Locate the cell with the specified text and output its [X, Y] center coordinate. 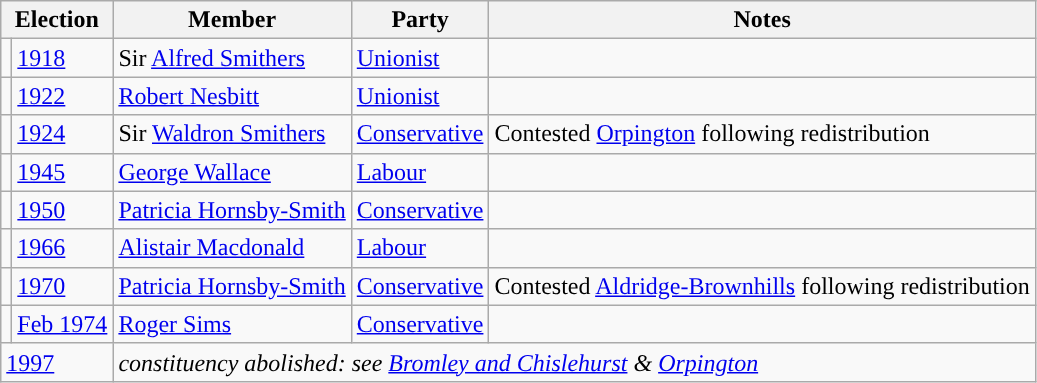
Robert Nesbitt [232, 96]
1945 [62, 172]
Notes [762, 20]
1922 [62, 96]
George Wallace [232, 172]
Alistair Macdonald [232, 248]
Sir Waldron Smithers [232, 134]
1966 [62, 248]
Election [57, 20]
constituency abolished: see Bromley and Chislehurst & Orpington [574, 362]
1918 [62, 58]
1997 [57, 362]
1970 [62, 286]
Member [232, 20]
Roger Sims [232, 324]
Sir Alfred Smithers [232, 58]
Contested Orpington following redistribution [762, 134]
Party [420, 20]
Feb 1974 [62, 324]
Contested Aldridge-Brownhills following redistribution [762, 286]
1950 [62, 210]
1924 [62, 134]
